Capture the cell that displays the provided text and extract its [x, y] central coordinate. 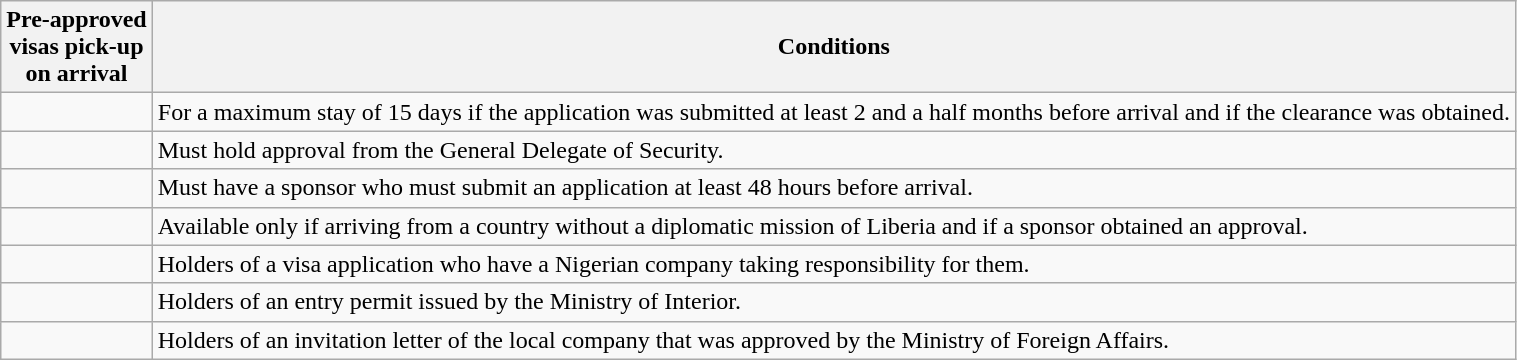
Available only if arriving from a country without a diplomatic mission of Liberia and if a sponsor obtained an approval. [834, 226]
For a maximum stay of 15 days if the application was submitted at least 2 and a half months before arrival and if the clearance was obtained. [834, 112]
Holders of an invitation letter of the local company that was approved by the Ministry of Foreign Affairs. [834, 340]
Must have a sponsor who must submit an application at least 48 hours before arrival. [834, 188]
Holders of an entry permit issued by the Ministry of Interior. [834, 302]
Conditions [834, 47]
Holders of a visa application who have a Nigerian company taking responsibility for them. [834, 264]
Must hold approval from the General Delegate of Security. [834, 150]
Pre-approvedvisas pick-upon arrival [77, 47]
